Determine the (X, Y) coordinate at the center of the cell enclosing the given text.  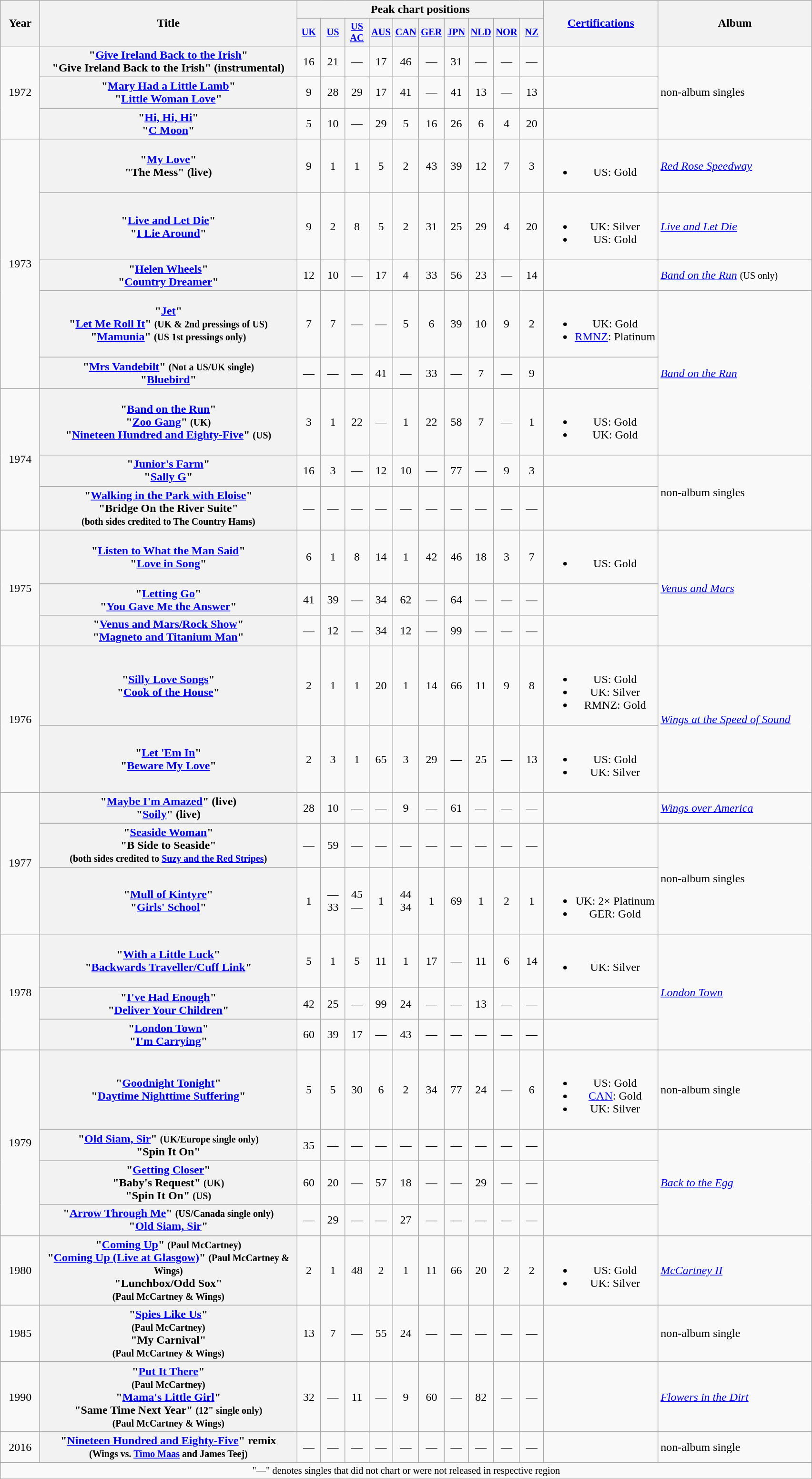
Year (20, 23)
1985 (20, 1334)
"Arrow Through Me" (US/Canada single only)"Old Siam, Sir" (169, 1220)
Title (169, 23)
Peak chart positions (420, 10)
AUS (381, 32)
Red Rose Speedway (735, 166)
"Mull of Kintyre""Girls' School" (169, 901)
58 (456, 422)
65 (381, 759)
"Silly Love Songs""Cook of the House" (169, 685)
"With a Little Luck""Backwards Traveller/Cuff Link" (169, 961)
"Walking in the Park with Eloise""Bridge On the River Suite"(both sides credited to The Country Hams) (169, 508)
London Town (735, 992)
UK: SilverUS: Gold (601, 226)
"Mary Had a Little Lamb""Little Woman Love" (169, 92)
61 (456, 807)
"Put It There"(Paul McCartney)"Mama's Little Girl" "Same Time Next Year" (12" single only)(Paul McCartney & Wings) (169, 1397)
Album (735, 23)
62 (406, 600)
McCartney II (735, 1270)
"My Love""The Mess" (live) (169, 166)
1980 (20, 1270)
USAC (357, 32)
Live and Let Die (735, 226)
1972 (20, 92)
1973 (20, 264)
26 (456, 124)
1974 (20, 459)
30 (357, 1090)
1979 (20, 1143)
64 (456, 600)
—33 (333, 901)
55 (381, 1334)
"Jet""Let Me Roll It" (UK & 2nd pressings of US)"Mamunia" (US 1st pressings only) (169, 324)
"Mrs Vandebilt" (Not a US/UK single)"Bluebird" (169, 373)
JPN (456, 32)
UK: 2× PlatinumGER: Gold (601, 901)
2016 (20, 1447)
57 (381, 1183)
NZ (531, 32)
"Old Siam, Sir" (UK/Europe single only)"Spin It On" (169, 1145)
21 (333, 61)
82 (481, 1397)
32 (309, 1397)
CAN (406, 32)
59 (333, 846)
1976 (20, 719)
"Junior's Farm""Sally G" (169, 471)
Wings at the Speed of Sound (735, 719)
Venus and Mars (735, 588)
"Listen to What the Man Said""Love in Song" (169, 557)
69 (456, 901)
UK: GoldRMNZ: Platinum (601, 324)
US: GoldUK: Gold (601, 422)
Band on the Run (US only) (735, 275)
NOR (506, 32)
Flowers in the Dirt (735, 1397)
NLD (481, 32)
56 (456, 275)
"Goodnight Tonight""Daytime Nighttime Suffering" (169, 1090)
Back to the Egg (735, 1183)
"Coming Up" (Paul McCartney)"Coming Up (Live at Glasgow)" (Paul McCartney & Wings)"Lunchbox/Odd Sox"(Paul McCartney & Wings) (169, 1270)
1990 (20, 1397)
"Band on the Run""Zoo Gang" (UK)"Nineteen Hundred and Eighty-Five" (US) (169, 422)
US: GoldCAN: GoldUK: Silver (601, 1090)
23 (481, 275)
"London Town""I'm Carrying" (169, 1034)
"Spies Like Us"(Paul McCartney)"My Carnival"(Paul McCartney & Wings) (169, 1334)
Band on the Run (735, 373)
"Hi, Hi, Hi""C Moon" (169, 124)
US: GoldUK: SilverRMNZ: Gold (601, 685)
"Maybe I'm Amazed" (live)"Soily" (live) (169, 807)
"Getting Closer""Baby's Request" (UK)"Spin It On" (US) (169, 1183)
27 (406, 1220)
"Nineteen Hundred and Eighty-Five" remix (Wings vs. Timo Maas and James Teej) (169, 1447)
"I've Had Enough""Deliver Your Children" (169, 1004)
UK (309, 32)
US (333, 32)
4434 (406, 901)
"Give Ireland Back to the Irish""Give Ireland Back to the Irish" (instrumental) (169, 61)
"Venus and Mars/Rock Show""Magneto and Titanium Man" (169, 630)
"Helen Wheels""Country Dreamer" (169, 275)
48 (357, 1270)
1975 (20, 588)
"Seaside Woman""B Side to Seaside"(both sides credited to Suzy and the Red Stripes) (169, 846)
"—" denotes singles that did not chart or were not released in respective region (406, 1470)
GER (431, 32)
1978 (20, 992)
Certifications (601, 23)
45— (357, 901)
"Let 'Em In""Beware My Love" (169, 759)
1977 (20, 863)
"Letting Go""You Gave Me the Answer" (169, 600)
35 (309, 1145)
"Live and Let Die""I Lie Around" (169, 226)
UK: Silver (601, 961)
Wings over America (735, 807)
